Output the (X, Y) coordinate of the center of the cell containing the given text.  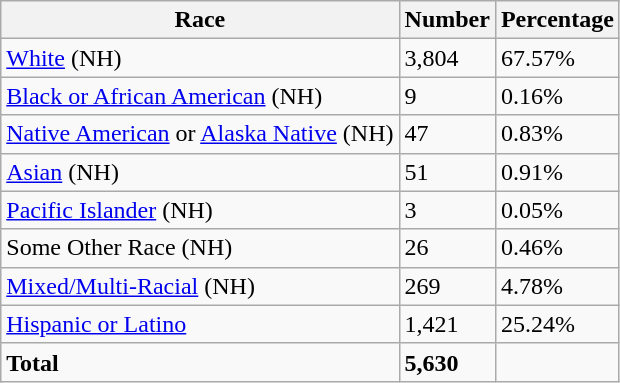
0.83% (557, 134)
Some Other Race (NH) (200, 248)
0.46% (557, 248)
25.24% (557, 324)
Hispanic or Latino (200, 324)
51 (447, 172)
Pacific Islander (NH) (200, 210)
3 (447, 210)
Total (200, 362)
Race (200, 20)
1,421 (447, 324)
Asian (NH) (200, 172)
0.91% (557, 172)
Number (447, 20)
Native American or Alaska Native (NH) (200, 134)
White (NH) (200, 58)
26 (447, 248)
47 (447, 134)
5,630 (447, 362)
0.05% (557, 210)
67.57% (557, 58)
0.16% (557, 96)
269 (447, 286)
Mixed/Multi-Racial (NH) (200, 286)
Percentage (557, 20)
4.78% (557, 286)
9 (447, 96)
3,804 (447, 58)
Black or African American (NH) (200, 96)
